Scan for the cell matching the given text and deliver its (x, y) coordinate at center. 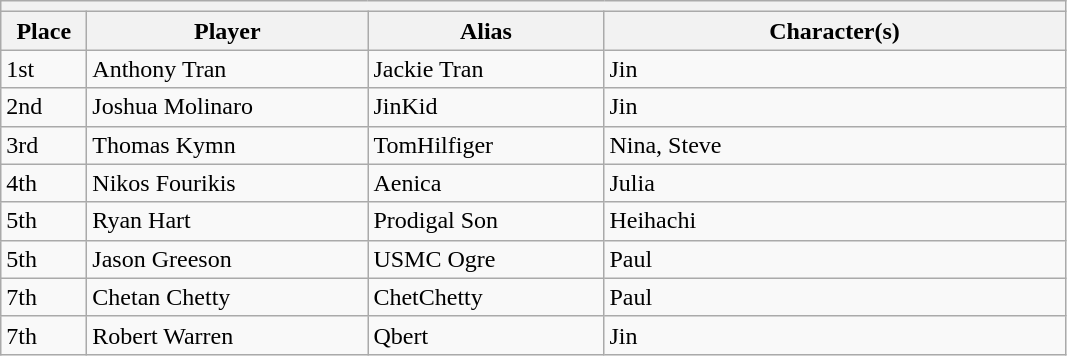
Anthony Tran (228, 69)
Aenica (486, 183)
1st (44, 69)
Jason Greeson (228, 259)
Qbert (486, 335)
Chetan Chetty (228, 297)
Prodigal Son (486, 221)
Character(s) (834, 31)
ChetChetty (486, 297)
Player (228, 31)
2nd (44, 107)
Nina, Steve (834, 145)
Julia (834, 183)
Heihachi (834, 221)
Jackie Tran (486, 69)
USMC Ogre (486, 259)
Thomas Kymn (228, 145)
Place (44, 31)
4th (44, 183)
3rd (44, 145)
TomHilfiger (486, 145)
Ryan Hart (228, 221)
Alias (486, 31)
Joshua Molinaro (228, 107)
Nikos Fourikis (228, 183)
JinKid (486, 107)
Robert Warren (228, 335)
